Identify which cell holds the provided text, then report its [X, Y] central coordinate. 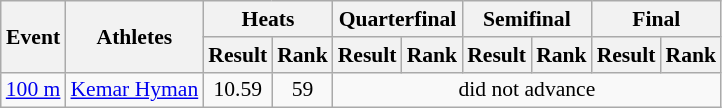
59 [302, 90]
100 m [34, 90]
did not advance [527, 90]
Final [656, 19]
10.59 [238, 90]
Event [34, 36]
Semifinal [526, 19]
Quarterfinal [398, 19]
Heats [268, 19]
Athletes [134, 36]
Kemar Hyman [134, 90]
